For the text-containing cell, return its midpoint in [X, Y] coordinate format. 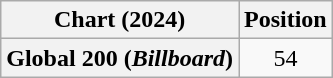
Chart (2024) [120, 20]
54 [285, 58]
Global 200 (Billboard) [120, 58]
Position [285, 20]
